Return the (X, Y) coordinate for the center point of the cell that contains the specified text.  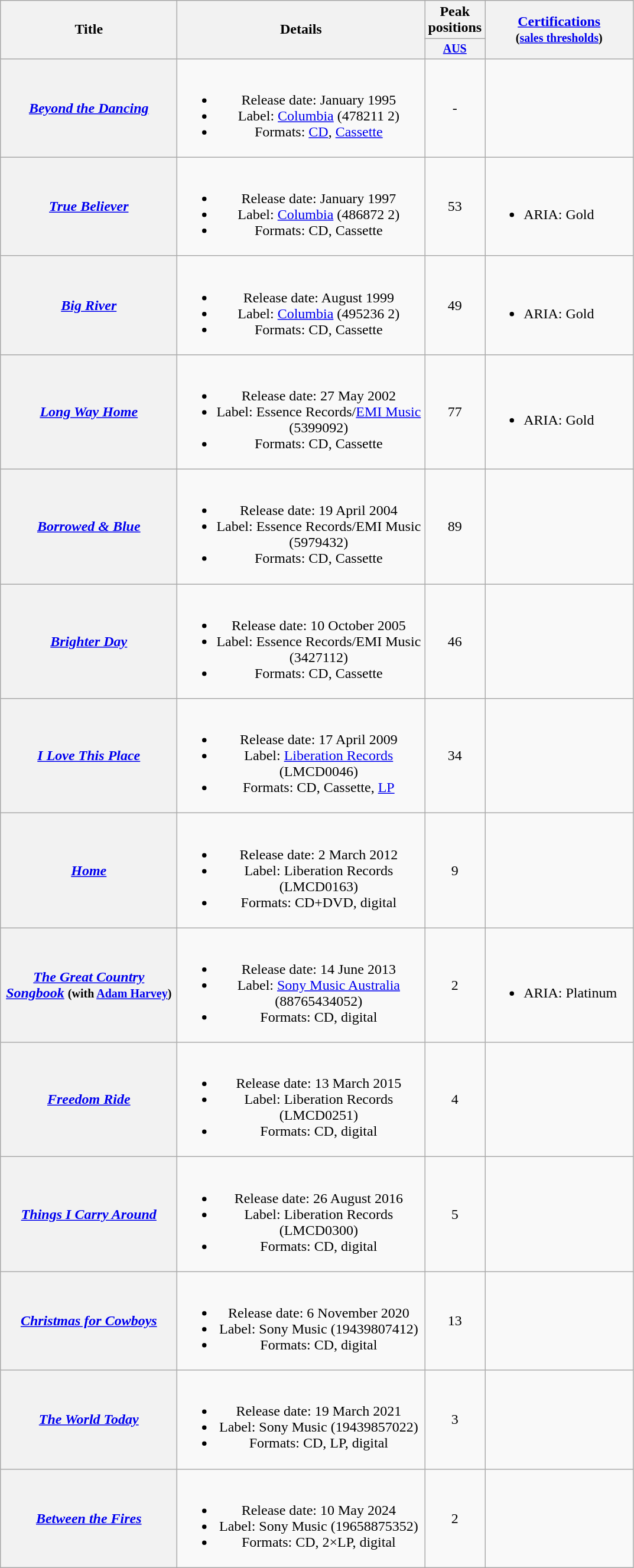
Release date: 13 March 2015Label: Liberation Records (LMCD0251)Formats: CD, digital (301, 1100)
Certifications(sales thresholds) (559, 30)
49 (455, 305)
3 (455, 1420)
Release date: 27 May 2002Label: Essence Records/EMI Music (5399092)Formats: CD, Cassette (301, 412)
Release date: 10 May 2024Label: Sony Music (19658875352)Formats: CD, 2×LP, digital (301, 1518)
Details (301, 30)
True Believer (89, 207)
Big River (89, 305)
Peak positions (455, 20)
Home (89, 871)
Release date: 10 October 2005Label: Essence Records/EMI Music (3427112)Formats: CD, Cassette (301, 641)
34 (455, 756)
Freedom Ride (89, 1100)
Christmas for Cowboys (89, 1321)
Beyond the Dancing (89, 107)
9 (455, 871)
Release date: 2 March 2012Label: Liberation Records (LMCD0163)Formats: CD+DVD, digital (301, 871)
89 (455, 527)
Release date: 26 August 2016Label: Liberation Records (LMCD0300)Formats: CD, digital (301, 1214)
Release date: 19 April 2004Label: Essence Records/EMI Music (5979432)Formats: CD, Cassette (301, 527)
Brighter Day (89, 641)
Long Way Home (89, 412)
AUS (455, 48)
Release date: 6 November 2020Label: Sony Music (19439807412)Formats: CD, digital (301, 1321)
77 (455, 412)
Release date: 14 June 2013Label: Sony Music Australia (88765434052)Formats: CD, digital (301, 985)
The Great Country Songbook (with Adam Harvey) (89, 985)
53 (455, 207)
Release date: August 1999Label: Columbia (495236 2)Formats: CD, Cassette (301, 305)
Release date: January 1997Label: Columbia (486872 2)Formats: CD, Cassette (301, 207)
- (455, 107)
Title (89, 30)
Between the Fires (89, 1518)
Release date: 19 March 2021Label: Sony Music (19439857022)Formats: CD, LP, digital (301, 1420)
Release date: 17 April 2009Label: Liberation Records (LMCD0046)Formats: CD, Cassette, LP (301, 756)
13 (455, 1321)
Release date: January 1995Label: Columbia (478211 2)Formats: CD, Cassette (301, 107)
Things I Carry Around (89, 1214)
The World Today (89, 1420)
ARIA: Platinum (559, 985)
4 (455, 1100)
5 (455, 1214)
Borrowed & Blue (89, 527)
46 (455, 641)
I Love This Place (89, 756)
